Provide the (x, y) coordinate of the cell's center where the given text is located.  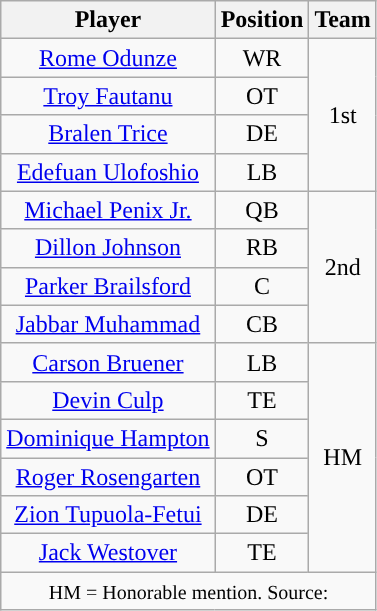
Edefuan Ulofoshio (108, 172)
Troy Fautanu (108, 96)
Zion Tupuola-Fetui (108, 515)
QB (262, 210)
Bralen Trice (108, 134)
Team (343, 20)
2nd (343, 267)
1st (343, 115)
Michael Penix Jr. (108, 210)
Dominique Hampton (108, 438)
C (262, 286)
Dillon Johnson (108, 248)
S (262, 438)
Roger Rosengarten (108, 477)
Position (262, 20)
Devin Culp (108, 400)
HM = Honorable mention. Source: (189, 591)
WR (262, 58)
Jack Westover (108, 553)
HM (343, 457)
Player (108, 20)
Rome Odunze (108, 58)
Jabbar Muhammad (108, 324)
RB (262, 248)
Carson Bruener (108, 362)
CB (262, 324)
Parker Brailsford (108, 286)
